Extract the (x, y) coordinate from the center of the cell holding the provided text.  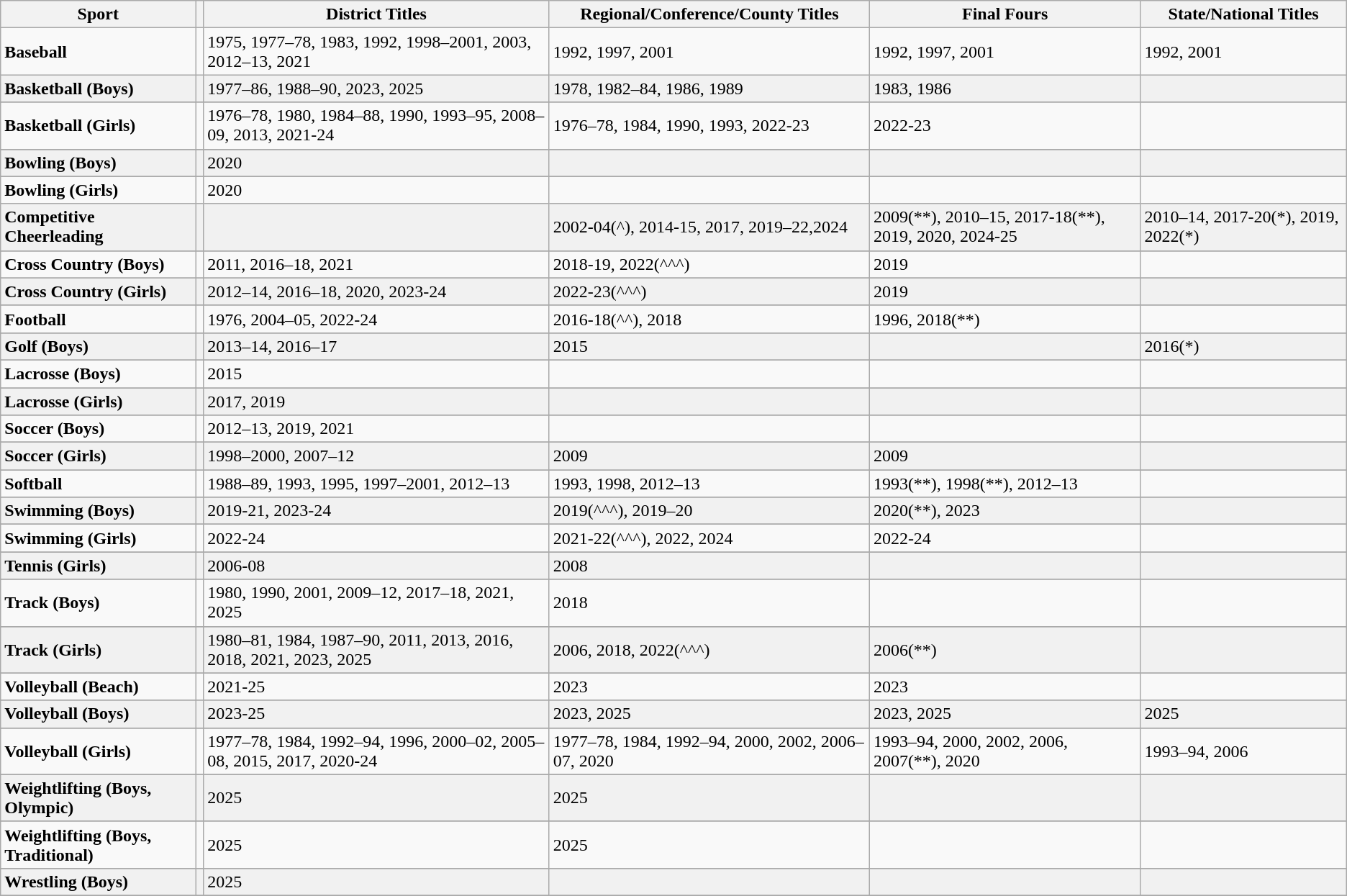
Wrestling (Boys) (98, 882)
1993, 1998, 2012–13 (709, 484)
2019-21, 2023-24 (377, 511)
2018 (709, 603)
Volleyball (Beach) (98, 687)
1978, 1982–84, 1986, 1989 (709, 89)
2012–14, 2016–18, 2020, 2023-24 (377, 291)
2023-25 (377, 714)
1975, 1977–78, 1983, 1992, 1998–2001, 2003, 2012–13, 2021 (377, 52)
Baseball (98, 52)
Swimming (Boys) (98, 511)
2017, 2019 (377, 401)
Tennis (Girls) (98, 566)
2022-23 (1004, 125)
1976–78, 1980, 1984–88, 1990, 1993–95, 2008–09, 2013, 2021-24 (377, 125)
Track (Girls) (98, 649)
Soccer (Girls) (98, 456)
Bowling (Girls) (98, 190)
Cross Country (Boys) (98, 264)
Weightlifting (Boys, Traditional) (98, 845)
2016(*) (1243, 346)
2010–14, 2017-20(*), 2019, 2022(*) (1243, 227)
2006, 2018, 2022(^^^) (709, 649)
Bowling (Boys) (98, 163)
2012–13, 2019, 2021 (377, 429)
Basketball (Boys) (98, 89)
Regional/Conference/County Titles (709, 14)
1977–78, 1984, 1992–94, 1996, 2000–02, 2005–08, 2015, 2017, 2020-24 (377, 751)
2020(**), 2023 (1004, 511)
2018-19, 2022(^^^) (709, 264)
2021-25 (377, 687)
1976, 2004–05, 2022-24 (377, 319)
1980–81, 1984, 1987–90, 2011, 2013, 2016, 2018, 2021, 2023, 2025 (377, 649)
Volleyball (Boys) (98, 714)
2021-22(^^^), 2022, 2024 (709, 538)
Cross Country (Girls) (98, 291)
2022-23(^^^) (709, 291)
Lacrosse (Boys) (98, 374)
1996, 2018(**) (1004, 319)
2013–14, 2016–17 (377, 346)
Final Fours (1004, 14)
1980, 1990, 2001, 2009–12, 2017–18, 2021, 2025 (377, 603)
1993(**), 1998(**), 2012–13 (1004, 484)
Golf (Boys) (98, 346)
Sport (98, 14)
1993–94, 2006 (1243, 751)
State/National Titles (1243, 14)
Softball (98, 484)
District Titles (377, 14)
1998–2000, 2007–12 (377, 456)
2006-08 (377, 566)
1983, 1986 (1004, 89)
1977–86, 1988–90, 2023, 2025 (377, 89)
1992, 2001 (1243, 52)
Swimming (Girls) (98, 538)
2009(**), 2010–15, 2017-18(**), 2019, 2020, 2024-25 (1004, 227)
Soccer (Boys) (98, 429)
2019(^^^), 2019–20 (709, 511)
Competitive Cheerleading (98, 227)
2008 (709, 566)
Football (98, 319)
Basketball (Girls) (98, 125)
1993–94, 2000, 2002, 2006, 2007(**), 2020 (1004, 751)
1988–89, 1993, 1995, 1997–2001, 2012–13 (377, 484)
Track (Boys) (98, 603)
1976–78, 1984, 1990, 1993, 2022-23 (709, 125)
Lacrosse (Girls) (98, 401)
Weightlifting (Boys, Olympic) (98, 797)
2002-04(^), 2014-15, 2017, 2019–22,2024 (709, 227)
2006(**) (1004, 649)
2011, 2016–18, 2021 (377, 264)
2016-18(^^), 2018 (709, 319)
1977–78, 1984, 1992–94, 2000, 2002, 2006–07, 2020 (709, 751)
Volleyball (Girls) (98, 751)
